Locate the cell with the specified text and output its (X, Y) center coordinate. 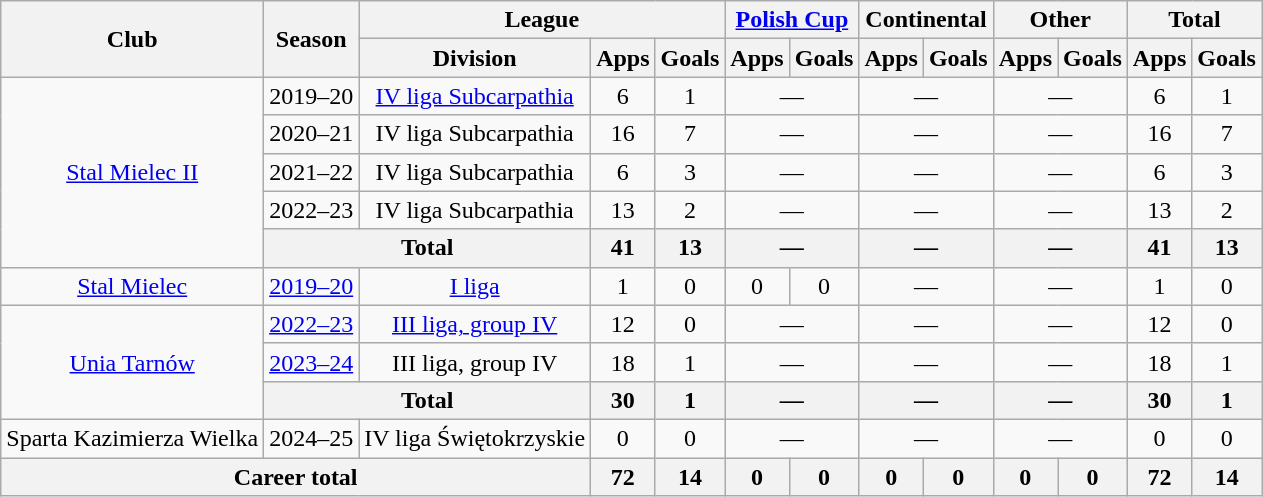
Division (475, 58)
IV liga Świętokrzyskie (475, 438)
Season (312, 39)
Career total (296, 477)
I liga (475, 286)
2020–21 (312, 134)
Polish Cup (792, 20)
Other (1060, 20)
Sparta Kazimierza Wielka (132, 438)
Continental (926, 20)
2021–22 (312, 172)
Unia Tarnów (132, 362)
Stal Mielec II (132, 172)
2023–24 (312, 362)
Club (132, 39)
League (542, 20)
2024–25 (312, 438)
Stal Mielec (132, 286)
